Find where the given text appears and provide that cell's center as (X, Y) coordinate. 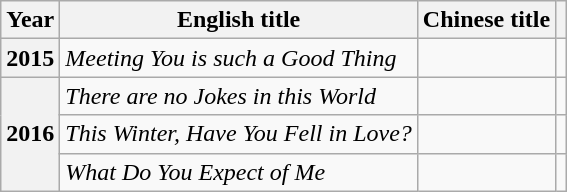
There are no Jokes in this World (239, 96)
Meeting You is such a Good Thing (239, 58)
2015 (30, 58)
Year (30, 20)
2016 (30, 134)
English title (239, 20)
This Winter, Have You Fell in Love? (239, 134)
Chinese title (486, 20)
What Do You Expect of Me (239, 172)
